For the text-containing cell, return its midpoint in (X, Y) coordinate format. 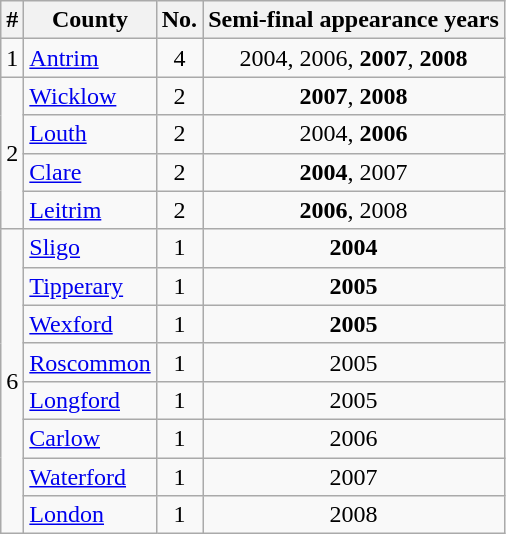
2007 (354, 477)
County (90, 20)
2004, 2007 (354, 172)
6 (12, 381)
Antrim (90, 58)
London (90, 515)
# (12, 20)
Waterford (90, 477)
2006 (354, 438)
Semi-final appearance years (354, 20)
Tipperary (90, 286)
2004 (354, 248)
Leitrim (90, 210)
Sligo (90, 248)
Roscommon (90, 362)
2008 (354, 515)
Louth (90, 134)
Longford (90, 400)
Wicklow (90, 96)
2004, 2006, 2007, 2008 (354, 58)
Clare (90, 172)
2004, 2006 (354, 134)
No. (179, 20)
4 (179, 58)
2006, 2008 (354, 210)
Carlow (90, 438)
2007, 2008 (354, 96)
Wexford (90, 324)
